Return [x, y] of the center of cell containing provided text 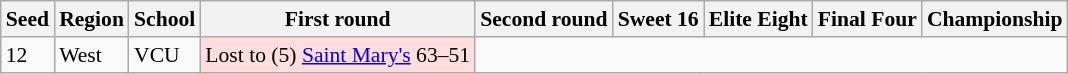
Elite Eight [758, 19]
Second round [544, 19]
Sweet 16 [658, 19]
School [164, 19]
First round [338, 19]
12 [28, 55]
Final Four [868, 19]
Championship [995, 19]
West [92, 55]
VCU [164, 55]
Region [92, 19]
Seed [28, 19]
Lost to (5) Saint Mary's 63–51 [338, 55]
